Pinpoint the cell where the given text exists, returning its (x, y) midpoint coordinate. 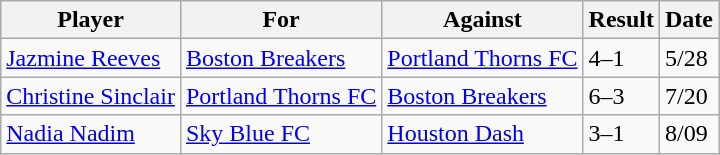
Result (621, 20)
3–1 (621, 134)
4–1 (621, 58)
Player (91, 20)
Houston Dash (482, 134)
Christine Sinclair (91, 96)
For (280, 20)
Jazmine Reeves (91, 58)
8/09 (688, 134)
Sky Blue FC (280, 134)
5/28 (688, 58)
6–3 (621, 96)
Nadia Nadim (91, 134)
7/20 (688, 96)
Date (688, 20)
Against (482, 20)
